Identify which cell holds the provided text, then report its (X, Y) central coordinate. 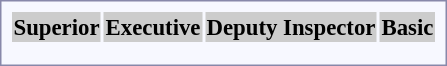
Deputy Inspector (291, 27)
Superior (56, 27)
Basic (408, 27)
Executive (153, 27)
